Return [X, Y] of the center of cell containing provided text 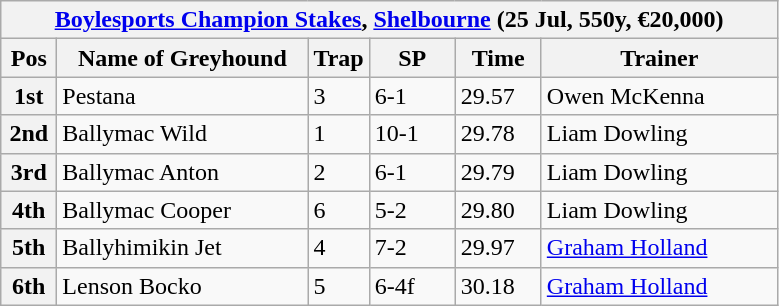
5th [29, 248]
Pos [29, 58]
Trainer [659, 58]
Ballymac Wild [182, 134]
2 [338, 172]
7-2 [412, 248]
6-4f [412, 286]
4th [29, 210]
29.80 [498, 210]
Ballymac Cooper [182, 210]
29.57 [498, 96]
2nd [29, 134]
Ballymac Anton [182, 172]
Ballyhimikin Jet [182, 248]
Boylesports Champion Stakes, Shelbourne (25 Jul, 550y, €20,000) [390, 20]
Time [498, 58]
4 [338, 248]
Trap [338, 58]
SP [412, 58]
3 [338, 96]
30.18 [498, 286]
Lenson Bocko [182, 286]
Pestana [182, 96]
3rd [29, 172]
1 [338, 134]
6th [29, 286]
29.79 [498, 172]
10-1 [412, 134]
29.78 [498, 134]
Name of Greyhound [182, 58]
6 [338, 210]
5 [338, 286]
1st [29, 96]
Owen McKenna [659, 96]
5-2 [412, 210]
29.97 [498, 248]
